Find where the given text appears and provide that cell's center as (x, y) coordinate. 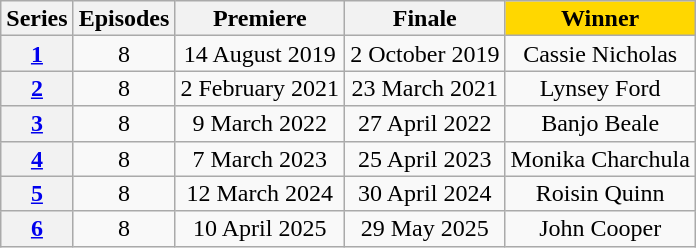
Roisin Quinn (600, 194)
Episodes (124, 18)
9 March 2022 (260, 124)
25 April 2023 (425, 158)
3 (37, 124)
29 May 2025 (425, 228)
27 April 2022 (425, 124)
2 (37, 88)
12 March 2024 (260, 194)
10 April 2025 (260, 228)
Lynsey Ford (600, 88)
1 (37, 54)
5 (37, 194)
Premiere (260, 18)
2 October 2019 (425, 54)
7 March 2023 (260, 158)
4 (37, 158)
6 (37, 228)
Finale (425, 18)
23 March 2021 (425, 88)
30 April 2024 (425, 194)
Monika Charchula (600, 158)
2 February 2021 (260, 88)
Cassie Nicholas (600, 54)
Winner (600, 18)
Banjo Beale (600, 124)
Series (37, 18)
14 August 2019 (260, 54)
John Cooper (600, 228)
